Find where the given text appears and provide that cell's center as [X, Y] coordinate. 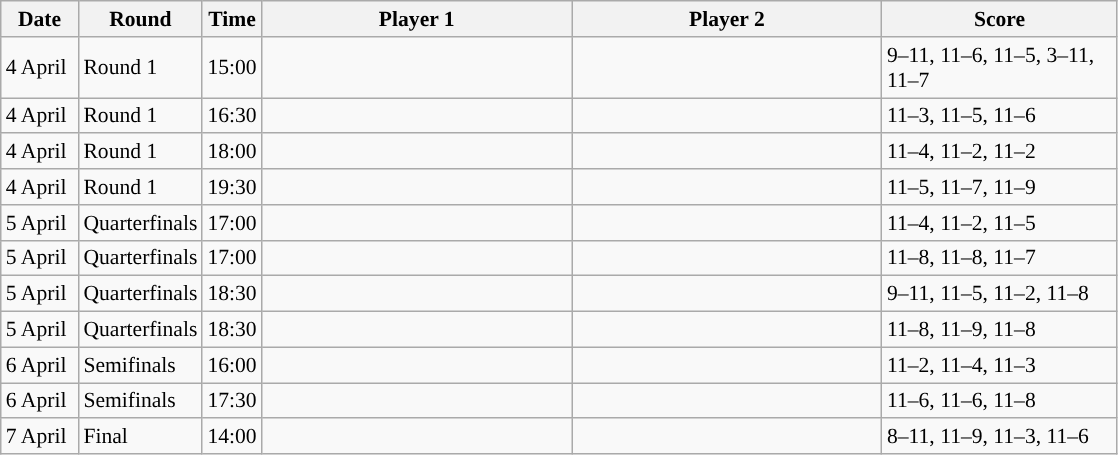
9–11, 11–6, 11–5, 3–11, 11–7 [1000, 68]
18:00 [232, 152]
Date [40, 19]
11–8, 11–8, 11–7 [1000, 258]
7 April [40, 437]
16:30 [232, 116]
16:00 [232, 365]
Time [232, 19]
Player 1 [417, 19]
11–6, 11–6, 11–8 [1000, 401]
14:00 [232, 437]
11–5, 11–7, 11–9 [1000, 187]
15:00 [232, 68]
Round [140, 19]
Score [1000, 19]
8–11, 11–9, 11–3, 11–6 [1000, 437]
11–8, 11–9, 11–8 [1000, 330]
11–4, 11–2, 11–5 [1000, 223]
11–3, 11–5, 11–6 [1000, 116]
19:30 [232, 187]
17:30 [232, 401]
Final [140, 437]
11–2, 11–4, 11–3 [1000, 365]
11–4, 11–2, 11–2 [1000, 152]
Player 2 [727, 19]
9–11, 11–5, 11–2, 11–8 [1000, 294]
